Return the [x, y] coordinate for the center point of the cell that contains the specified text.  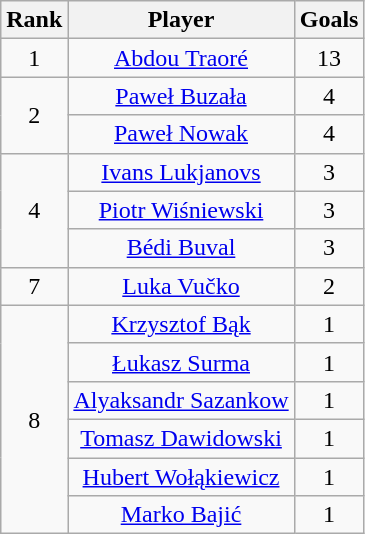
13 [329, 58]
Bédi Buval [181, 248]
Ivans Lukjanovs [181, 172]
Player [181, 20]
Paweł Nowak [181, 134]
Alyaksandr Sazankow [181, 400]
Rank [34, 20]
Tomasz Dawidowski [181, 438]
Goals [329, 20]
Łukasz Surma [181, 362]
Marko Bajić [181, 515]
7 [34, 286]
Hubert Wołąkiewicz [181, 477]
Abdou Traoré [181, 58]
8 [34, 419]
Krzysztof Bąk [181, 324]
Luka Vučko [181, 286]
Paweł Buzała [181, 96]
Piotr Wiśniewski [181, 210]
